Detect which cell encompasses the target text, then output its (x, y) center coordinate. 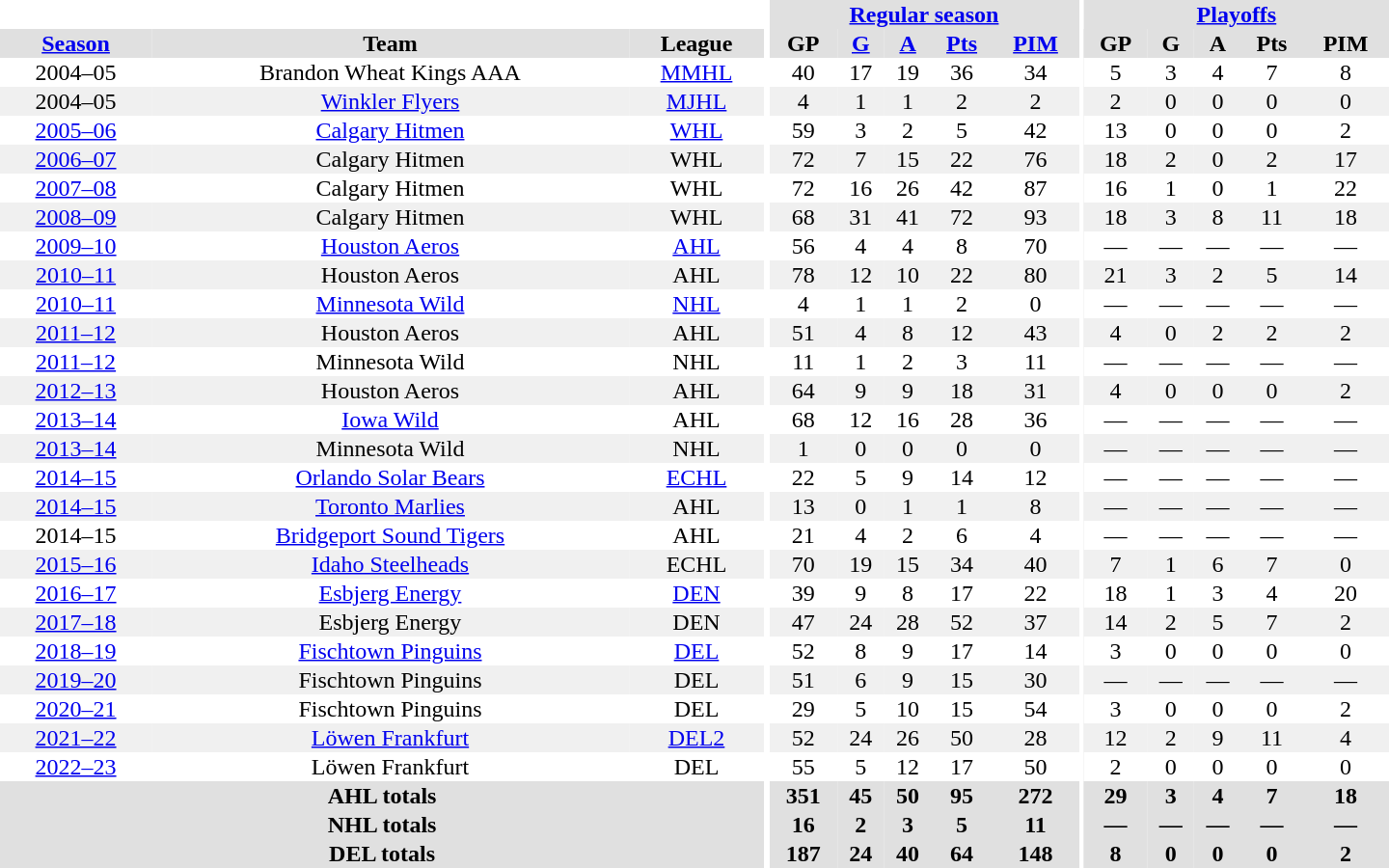
47 (803, 622)
20 (1346, 593)
2021–22 (75, 738)
87 (1036, 188)
80 (1036, 275)
2022–23 (75, 767)
Iowa Wild (390, 420)
2016–17 (75, 593)
2006–07 (75, 159)
2015–16 (75, 564)
351 (803, 796)
MMHL (696, 72)
2019–20 (75, 680)
Season (75, 43)
2017–18 (75, 622)
45 (860, 796)
Playoffs (1237, 14)
30 (1036, 680)
56 (803, 246)
Idaho Steelheads (390, 564)
148 (1036, 854)
2018–19 (75, 651)
2008–09 (75, 217)
39 (803, 593)
Bridgeport Sound Tigers (390, 535)
272 (1036, 796)
54 (1036, 709)
Team (390, 43)
Brandon Wheat Kings AAA (390, 72)
Winkler Flyers (390, 101)
2005–06 (75, 130)
59 (803, 130)
93 (1036, 217)
DEL2 (696, 738)
NHL totals (382, 825)
2012–13 (75, 391)
Regular season (924, 14)
43 (1036, 333)
2009–10 (75, 246)
95 (961, 796)
37 (1036, 622)
Toronto Marlies (390, 506)
78 (803, 275)
Orlando Solar Bears (390, 477)
DEL totals (382, 854)
187 (803, 854)
41 (909, 217)
2020–21 (75, 709)
AHL totals (382, 796)
2007–08 (75, 188)
MJHL (696, 101)
76 (1036, 159)
League (696, 43)
55 (803, 767)
